Scan for the cell matching the given text and deliver its (x, y) coordinate at center. 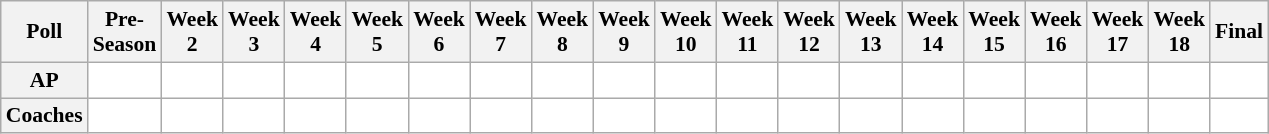
Week8 (562, 32)
Week9 (624, 32)
Final (1239, 32)
Week17 (1118, 32)
Week2 (192, 32)
Week7 (501, 32)
Coaches (44, 116)
Pre-Season (125, 32)
Poll (44, 32)
Week4 (316, 32)
Week10 (686, 32)
Week5 (377, 32)
AP (44, 80)
Week13 (871, 32)
Week11 (748, 32)
Week16 (1056, 32)
Week6 (439, 32)
Week15 (994, 32)
Week12 (809, 32)
Week3 (254, 32)
Week14 (933, 32)
Week18 (1179, 32)
